Return the [x, y] coordinate for the center point of the cell that contains the specified text.  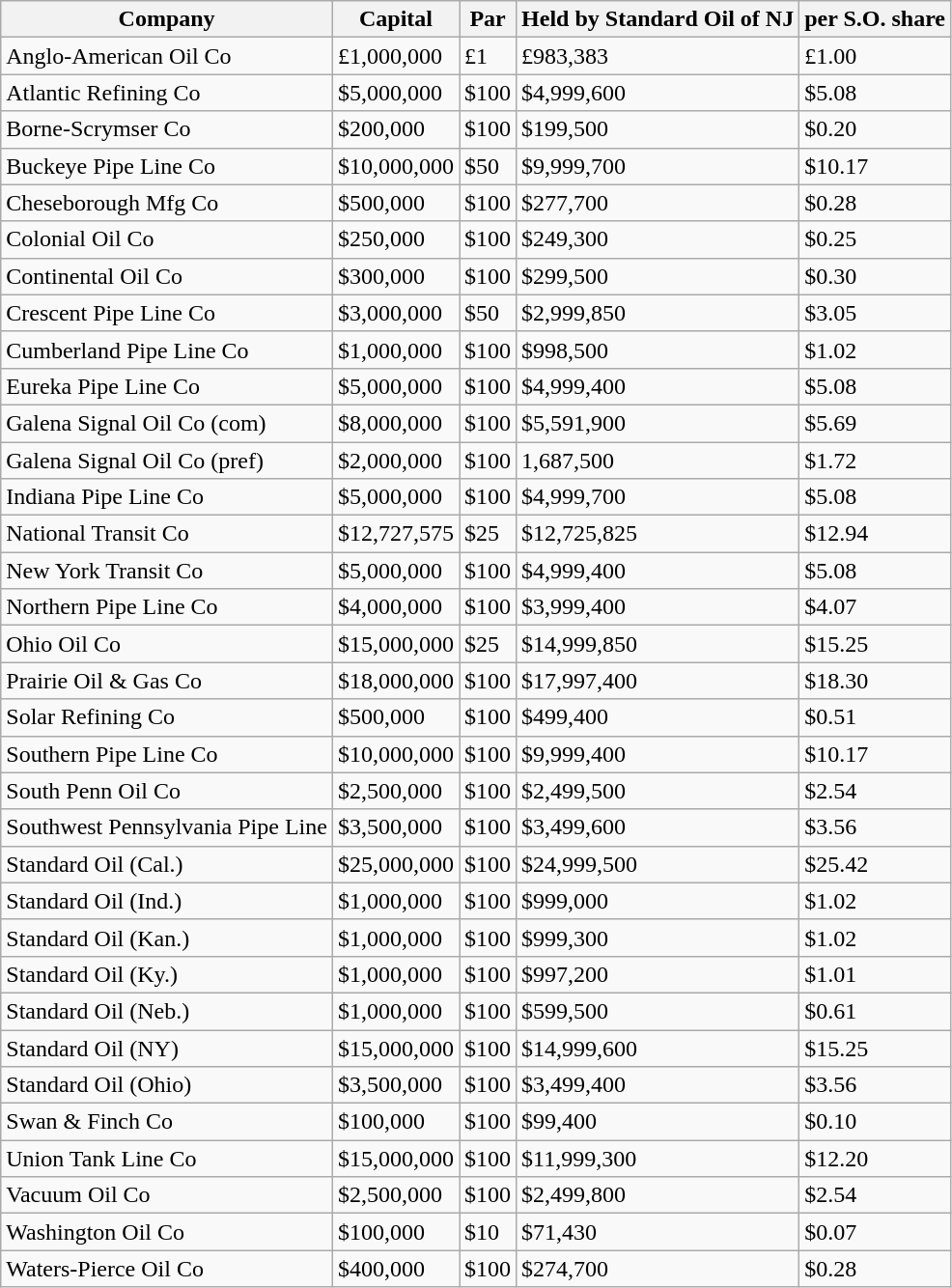
Held by Standard Oil of NJ [658, 19]
$4,999,700 [658, 497]
$0.51 [875, 717]
$999,300 [658, 938]
$0.25 [875, 239]
£983,383 [658, 56]
$4.07 [875, 607]
Company [167, 19]
$3,499,400 [658, 1085]
Prairie Oil & Gas Co [167, 681]
Standard Oil (Cal.) [167, 864]
Standard Oil (NY) [167, 1048]
$999,000 [658, 901]
Standard Oil (Ind.) [167, 901]
$199,500 [658, 129]
Cumberland Pipe Line Co [167, 350]
South Penn Oil Co [167, 791]
Galena Signal Oil Co (com) [167, 423]
£1,000,000 [396, 56]
$300,000 [396, 276]
$3.05 [875, 313]
$25,000,000 [396, 864]
$249,300 [658, 239]
$599,500 [658, 1011]
$11,999,300 [658, 1159]
Eureka Pipe Line Co [167, 386]
New York Transit Co [167, 571]
Buckeye Pipe Line Co [167, 166]
Standard Oil (Neb.) [167, 1011]
Indiana Pipe Line Co [167, 497]
$3,499,600 [658, 827]
£1.00 [875, 56]
$24,999,500 [658, 864]
$0.20 [875, 129]
$2,499,800 [658, 1195]
$9,999,400 [658, 754]
Southern Pipe Line Co [167, 754]
$400,000 [396, 1269]
Ohio Oil Co [167, 644]
Colonial Oil Co [167, 239]
Vacuum Oil Co [167, 1195]
Solar Refining Co [167, 717]
$71,430 [658, 1232]
Southwest Pennsylvania Pipe Line [167, 827]
1,687,500 [658, 461]
$0.10 [875, 1122]
$14,999,850 [658, 644]
£1 [489, 56]
Borne-Scrymser Co [167, 129]
$499,400 [658, 717]
$274,700 [658, 1269]
$2,000,000 [396, 461]
Crescent Pipe Line Co [167, 313]
$12.94 [875, 534]
$0.07 [875, 1232]
$997,200 [658, 974]
Cheseborough Mfg Co [167, 203]
National Transit Co [167, 534]
$1.72 [875, 461]
$18.30 [875, 681]
$1.01 [875, 974]
$14,999,600 [658, 1048]
$18,000,000 [396, 681]
Standard Oil (Kan.) [167, 938]
Anglo-American Oil Co [167, 56]
$12,725,825 [658, 534]
$17,997,400 [658, 681]
Continental Oil Co [167, 276]
$12.20 [875, 1159]
$4,999,600 [658, 93]
$5.69 [875, 423]
$299,500 [658, 276]
$250,000 [396, 239]
Atlantic Refining Co [167, 93]
$998,500 [658, 350]
$0.61 [875, 1011]
$25.42 [875, 864]
$12,727,575 [396, 534]
$10 [489, 1232]
$277,700 [658, 203]
$3,999,400 [658, 607]
Par [489, 19]
Union Tank Line Co [167, 1159]
$9,999,700 [658, 166]
$4,000,000 [396, 607]
Washington Oil Co [167, 1232]
Waters-Pierce Oil Co [167, 1269]
$0.30 [875, 276]
$5,591,900 [658, 423]
Capital [396, 19]
Standard Oil (Ky.) [167, 974]
per S.O. share [875, 19]
$200,000 [396, 129]
$99,400 [658, 1122]
Swan & Finch Co [167, 1122]
$2,999,850 [658, 313]
Standard Oil (Ohio) [167, 1085]
$8,000,000 [396, 423]
$2,499,500 [658, 791]
$3,000,000 [396, 313]
Northern Pipe Line Co [167, 607]
Galena Signal Oil Co (pref) [167, 461]
